Provide the (x, y) coordinate of the cell's center where the given text is located.  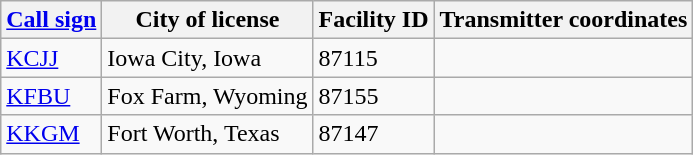
Call sign (52, 20)
KFBU (52, 96)
87115 (374, 58)
Fort Worth, Texas (208, 134)
Transmitter coordinates (564, 20)
87155 (374, 96)
Facility ID (374, 20)
KKGM (52, 134)
Iowa City, Iowa (208, 58)
KCJJ (52, 58)
Fox Farm, Wyoming (208, 96)
87147 (374, 134)
City of license (208, 20)
